Identify which cell holds the provided text, then report its (x, y) central coordinate. 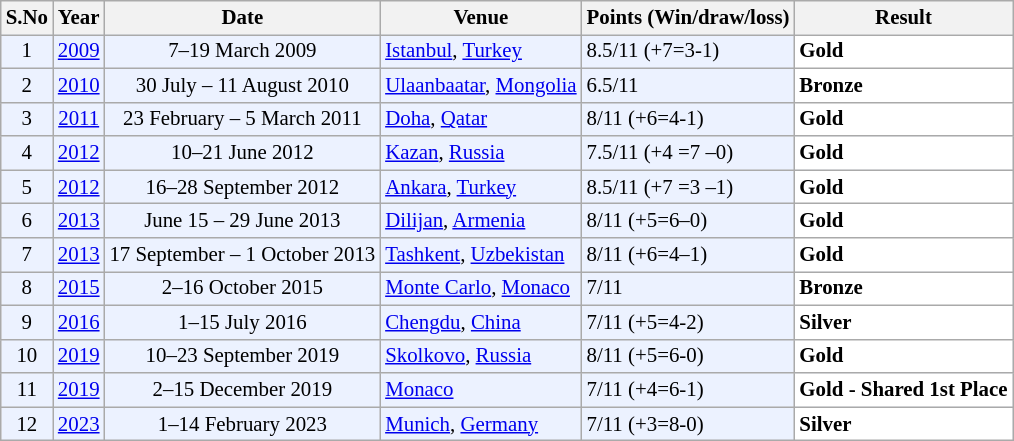
7/11 (688, 288)
23 February – 5 March 2011 (242, 119)
10–21 June 2012 (242, 153)
8/11 (+6=4-1) (688, 119)
7–19 March 2009 (242, 51)
Venue (480, 18)
7 (27, 255)
11 (27, 390)
8 (27, 288)
12 (27, 424)
7/11 (+4=6-1) (688, 390)
2015 (79, 288)
2–15 December 2019 (242, 390)
7/11 (+3=8-0) (688, 424)
6 (27, 221)
Doha, Qatar (480, 119)
3 (27, 119)
Dilijan, Armenia (480, 221)
Kazan, Russia (480, 153)
Ankara, Turkey (480, 187)
5 (27, 187)
2016 (79, 322)
Tashkent, Uzbekistan (480, 255)
2–16 October 2015 (242, 288)
9 (27, 322)
7.5/11 (+4 =7 –0) (688, 153)
Points (Win/draw/loss) (688, 18)
10 (27, 356)
Munich, Germany (480, 424)
8/11 (+5=6-0) (688, 356)
1–15 July 2016 (242, 322)
Istanbul, Turkey (480, 51)
8/11 (+5=6–0) (688, 221)
6.5/11 (688, 85)
4 (27, 153)
1–14 February 2023 (242, 424)
Gold - Shared 1st Place (903, 390)
8.5/11 (+7=3-1) (688, 51)
7/11 (+5=4-2) (688, 322)
2009 (79, 51)
Year (79, 18)
2 (27, 85)
Skolkovo, Russia (480, 356)
2011 (79, 119)
Monte Carlo, Monaco (480, 288)
Result (903, 18)
17 September – 1 October 2013 (242, 255)
30 July – 11 August 2010 (242, 85)
2010 (79, 85)
Date (242, 18)
Monaco (480, 390)
Chengdu, China (480, 322)
10–23 September 2019 (242, 356)
8/11 (+6=4–1) (688, 255)
June 15 – 29 June 2013 (242, 221)
Ulaanbaatar, Mongolia (480, 85)
16–28 September 2012 (242, 187)
8.5/11 (+7 =3 –1) (688, 187)
S.No (27, 18)
2023 (79, 424)
1 (27, 51)
